From the cell containing the given text, extract its center point as [X, Y] coordinate. 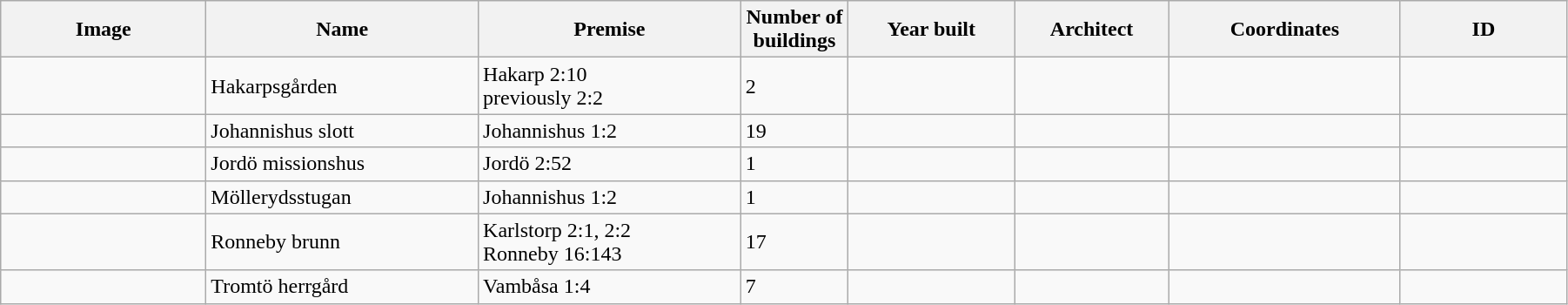
Hakarpsgården [343, 85]
Jordö 2:52 [610, 164]
ID [1483, 30]
Number ofbuildings [794, 30]
2 [794, 85]
Name [343, 30]
Year built [931, 30]
Tromtö herrgård [343, 287]
Coordinates [1284, 30]
Ronneby brunn [343, 242]
Möllerydsstugan [343, 197]
7 [794, 287]
Architect [1092, 30]
Image [104, 30]
Karlstorp 2:1, 2:2Ronneby 16:143 [610, 242]
17 [794, 242]
Vambåsa 1:4 [610, 287]
Hakarp 2:10previously 2:2 [610, 85]
19 [794, 131]
Johannishus slott [343, 131]
Premise [610, 30]
Jordö missionshus [343, 164]
